Find where the given text appears and provide that cell's center as [x, y] coordinate. 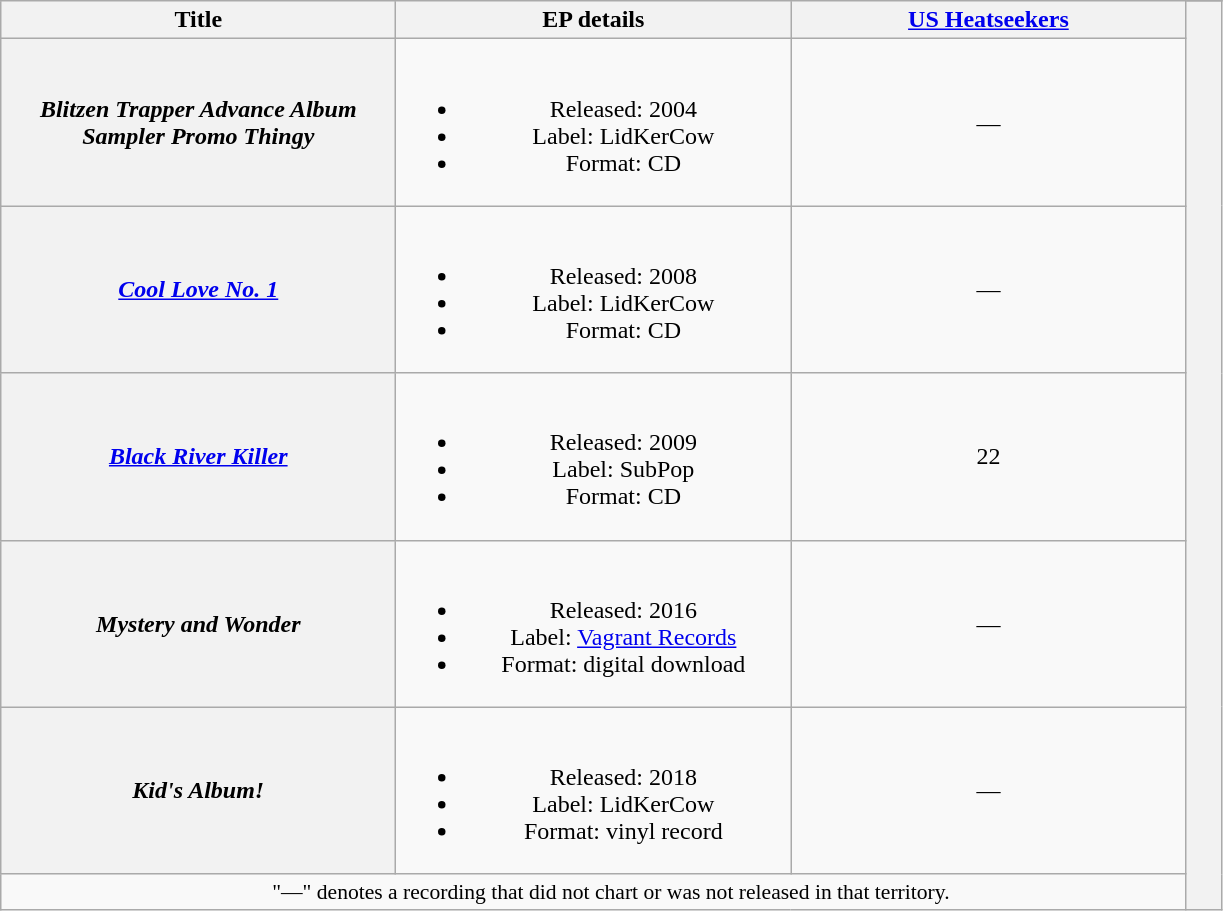
Blitzen Trapper Advance Album Sampler Promo Thingy [198, 122]
EP details [594, 20]
"—" denotes a recording that did not chart or was not released in that territory. [611, 892]
Released: 2004Label: LidKerCowFormat: CD [594, 122]
Released: 2018Label: LidKerCowFormat: vinyl record [594, 790]
Mystery and Wonder [198, 624]
Released: 2009Label: SubPopFormat: CD [594, 456]
US Heatseekers [988, 20]
Black River Killer [198, 456]
Cool Love No. 1 [198, 290]
Released: 2016Label: Vagrant RecordsFormat: digital download [594, 624]
22 [988, 456]
Released: 2008Label: LidKerCowFormat: CD [594, 290]
Kid's Album! [198, 790]
Title [198, 20]
